Identify which cell holds the provided text, then report its [X, Y] central coordinate. 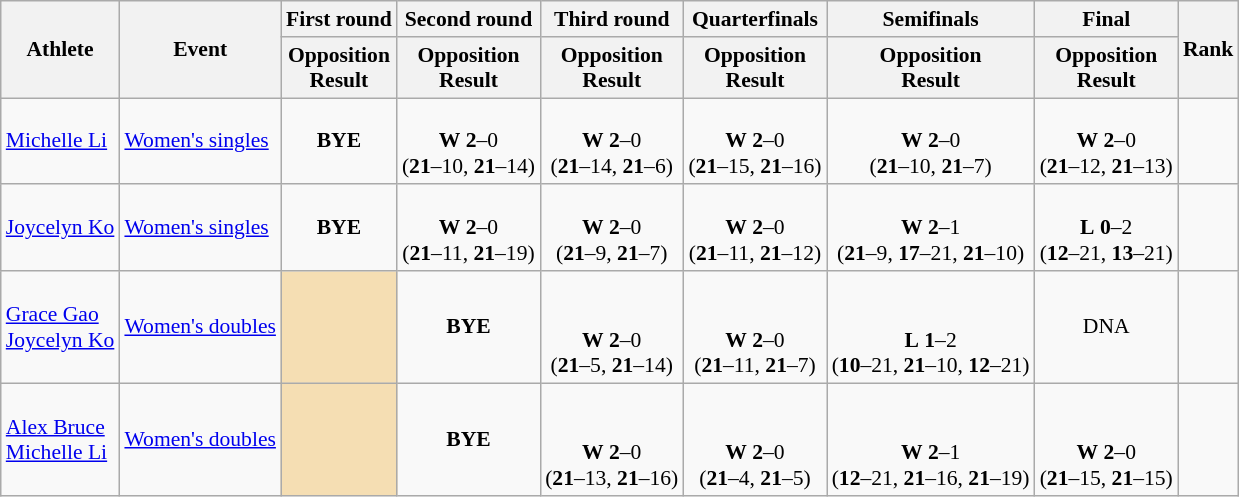
W 2–0(21–11, 21–19) [468, 228]
Joycelyn Ko [60, 228]
Third round [612, 19]
W 2–0(21–15, 21–16) [754, 142]
Michelle Li [60, 142]
W 2–0(21–4, 21–5) [754, 439]
W 2–1(12–21, 21–16, 21–19) [931, 439]
Rank [1208, 50]
W 2–0(21–13, 21–16) [612, 439]
Second round [468, 19]
L 0–2(12–21, 13–21) [1106, 228]
W 2–0(21–12, 21–13) [1106, 142]
W 2–0(21–11, 21–12) [754, 228]
W 2–0(21–11, 21–7) [754, 327]
Grace GaoJoycelyn Ko [60, 327]
Semifinals [931, 19]
W 2–0(21–9, 21–7) [612, 228]
Event [200, 50]
W 2–1(21–9, 17–21, 21–10) [931, 228]
W 2–0(21–10, 21–7) [931, 142]
Final [1106, 19]
W 2–0(21–14, 21–6) [612, 142]
W 2–0(21–10, 21–14) [468, 142]
L 1–2(10–21, 21–10, 12–21) [931, 327]
DNA [1106, 327]
Athlete [60, 50]
W 2–0(21–5, 21–14) [612, 327]
Alex BruceMichelle Li [60, 439]
W 2–0(21–15, 21–15) [1106, 439]
Quarterfinals [754, 19]
First round [339, 19]
